Return [x, y] of the center of cell containing provided text 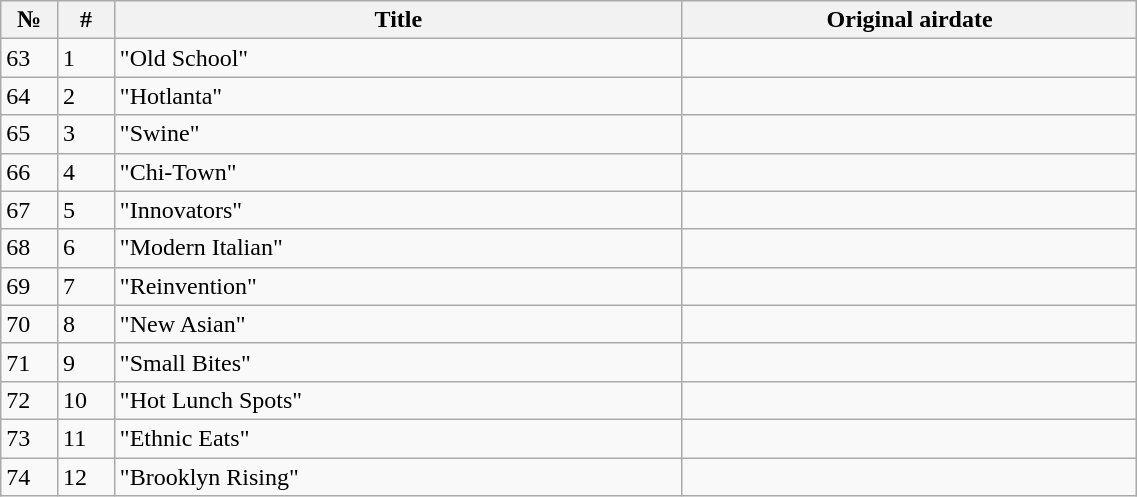
8 [86, 324]
69 [30, 286]
7 [86, 286]
67 [30, 210]
"Old School" [398, 58]
"New Asian" [398, 324]
"Swine" [398, 134]
73 [30, 438]
71 [30, 362]
"Small Bites" [398, 362]
№ [30, 20]
1 [86, 58]
"Hot Lunch Spots" [398, 400]
6 [86, 248]
"Ethnic Eats" [398, 438]
66 [30, 172]
74 [30, 477]
9 [86, 362]
65 [30, 134]
"Modern Italian" [398, 248]
2 [86, 96]
4 [86, 172]
3 [86, 134]
Original airdate [909, 20]
"Innovators" [398, 210]
63 [30, 58]
# [86, 20]
64 [30, 96]
72 [30, 400]
"Reinvention" [398, 286]
"Hotlanta" [398, 96]
Title [398, 20]
12 [86, 477]
"Chi-Town" [398, 172]
11 [86, 438]
70 [30, 324]
10 [86, 400]
5 [86, 210]
68 [30, 248]
"Brooklyn Rising" [398, 477]
